For the text-containing cell, return its midpoint in (X, Y) coordinate format. 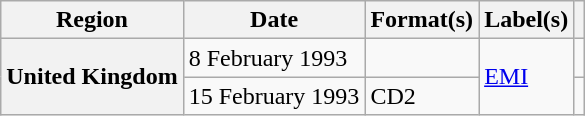
Format(s) (422, 20)
15 February 1993 (274, 96)
United Kingdom (92, 77)
8 February 1993 (274, 58)
Label(s) (526, 20)
Date (274, 20)
CD2 (422, 96)
Region (92, 20)
EMI (526, 77)
